Find where the given text appears and provide that cell's center as [x, y] coordinate. 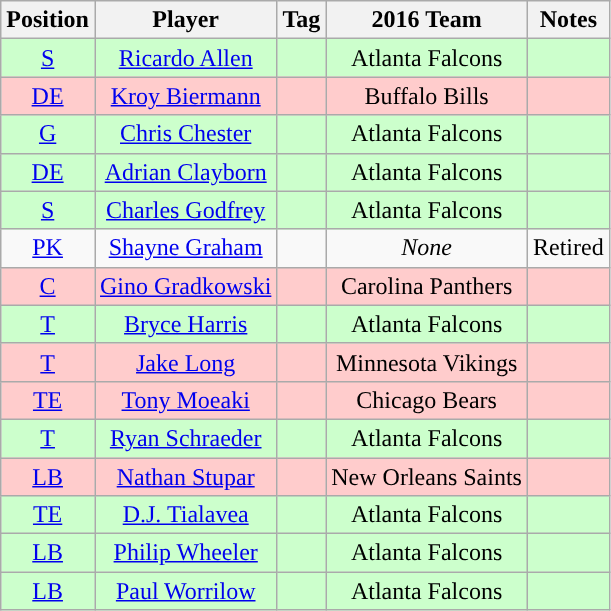
D.J. Tialavea [185, 515]
Bryce Harris [185, 324]
Adrian Clayborn [185, 172]
Ricardo Allen [185, 58]
Nathan Stupar [185, 477]
Tag [302, 20]
G [48, 134]
New Orleans Saints [427, 477]
Paul Worrilow [185, 591]
2016 Team [427, 20]
C [48, 286]
Minnesota Vikings [427, 362]
Shayne Graham [185, 248]
Chicago Bears [427, 400]
Tony Moeaki [185, 400]
Ryan Schraeder [185, 438]
Jake Long [185, 362]
Charles Godfrey [185, 210]
Notes [568, 20]
Kroy Biermann [185, 96]
PK [48, 248]
Retired [568, 248]
Gino Gradkowski [185, 286]
Buffalo Bills [427, 96]
Carolina Panthers [427, 286]
Position [48, 20]
Player [185, 20]
Philip Wheeler [185, 553]
Chris Chester [185, 134]
None [427, 248]
